Return the [X, Y] coordinate for the center point of the cell that contains the specified text.  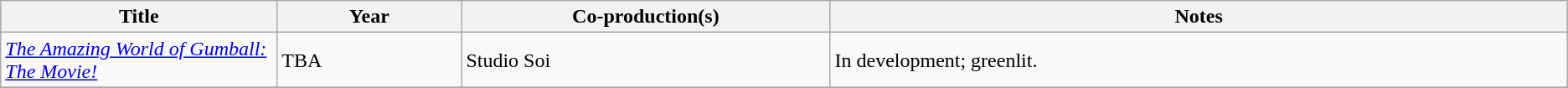
Studio Soi [646, 60]
In development; greenlit. [1199, 60]
Title [139, 17]
Notes [1199, 17]
The Amazing World of Gumball: The Movie! [139, 60]
Co-production(s) [646, 17]
TBA [369, 60]
Year [369, 17]
